For the text-containing cell, return its midpoint in (x, y) coordinate format. 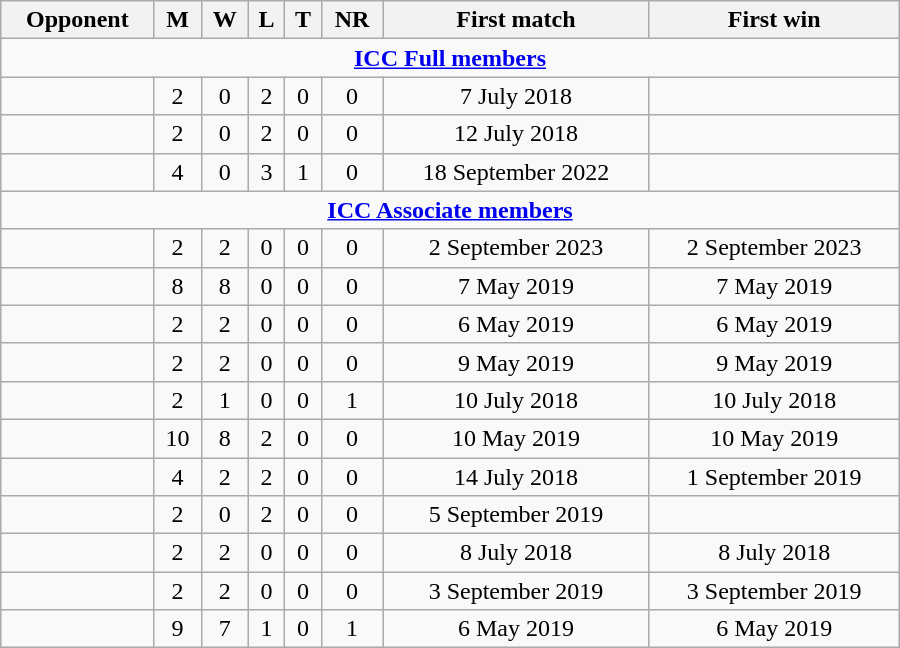
10 (178, 438)
5 September 2019 (516, 515)
NR (352, 20)
ICC Full members (450, 58)
1 September 2019 (774, 477)
W (224, 20)
M (178, 20)
7 (224, 629)
3 (266, 172)
ICC Associate members (450, 210)
14 July 2018 (516, 477)
L (266, 20)
7 July 2018 (516, 96)
First match (516, 20)
18 September 2022 (516, 172)
Opponent (78, 20)
First win (774, 20)
T (303, 20)
9 (178, 629)
12 July 2018 (516, 134)
